Scan for the cell matching the given text and deliver its [x, y] coordinate at center. 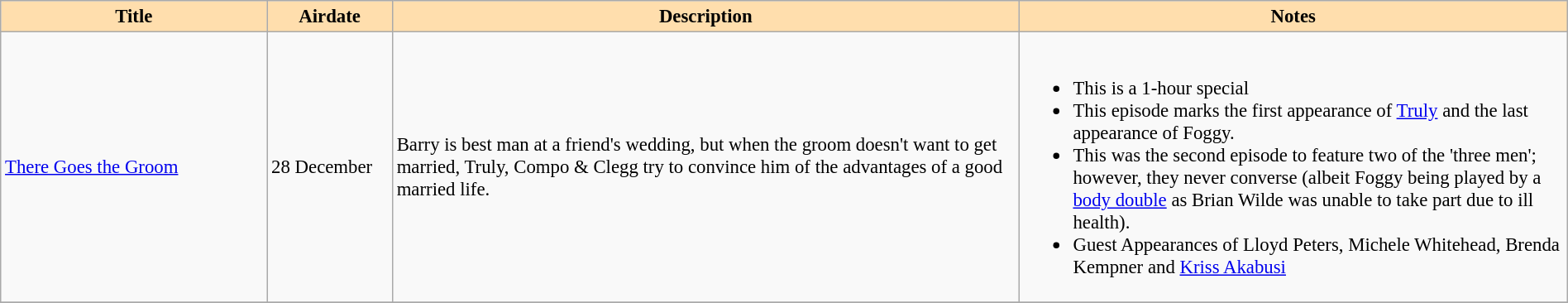
Description [705, 17]
Notes [1293, 17]
Title [134, 17]
There Goes the Groom [134, 167]
28 December [330, 167]
Airdate [330, 17]
